Extract the [X, Y] coordinate from the center of the cell holding the provided text.  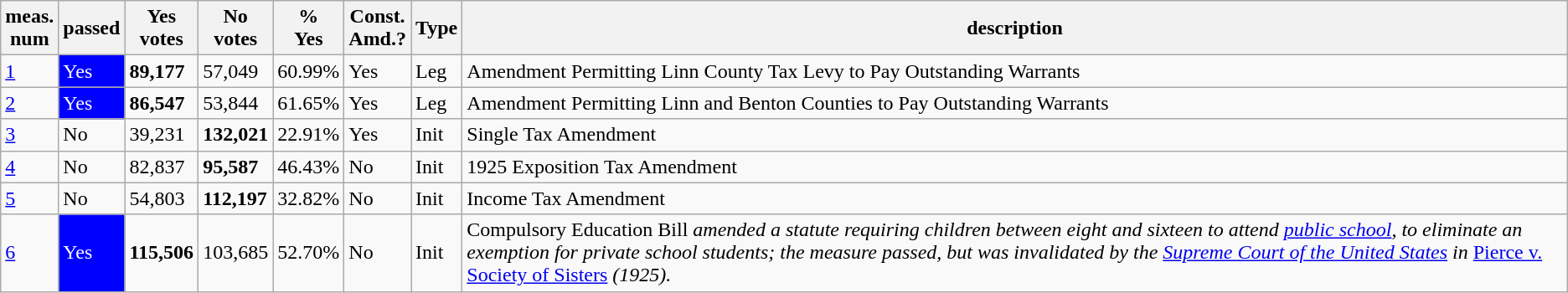
1925 Exposition Tax Amendment [1015, 167]
Amendment Permitting Linn and Benton Counties to Pay Outstanding Warrants [1015, 103]
22.91% [308, 135]
54,803 [162, 198]
Novotes [236, 28]
82,837 [162, 167]
4 [30, 167]
57,049 [236, 71]
Income Tax Amendment [1015, 198]
Type [436, 28]
32.82% [308, 198]
115,506 [162, 253]
3 [30, 135]
%Yes [308, 28]
46.43% [308, 167]
39,231 [162, 135]
passed [92, 28]
description [1015, 28]
6 [30, 253]
86,547 [162, 103]
2 [30, 103]
Yesvotes [162, 28]
52.70% [308, 253]
meas.num [30, 28]
5 [30, 198]
60.99% [308, 71]
95,587 [236, 167]
132,021 [236, 135]
103,685 [236, 253]
1 [30, 71]
Amendment Permitting Linn County Tax Levy to Pay Outstanding Warrants [1015, 71]
89,177 [162, 71]
53,844 [236, 103]
112,197 [236, 198]
61.65% [308, 103]
Const.Amd.? [378, 28]
Single Tax Amendment [1015, 135]
